Provide the (X, Y) coordinate of the cell's center where the given text is located.  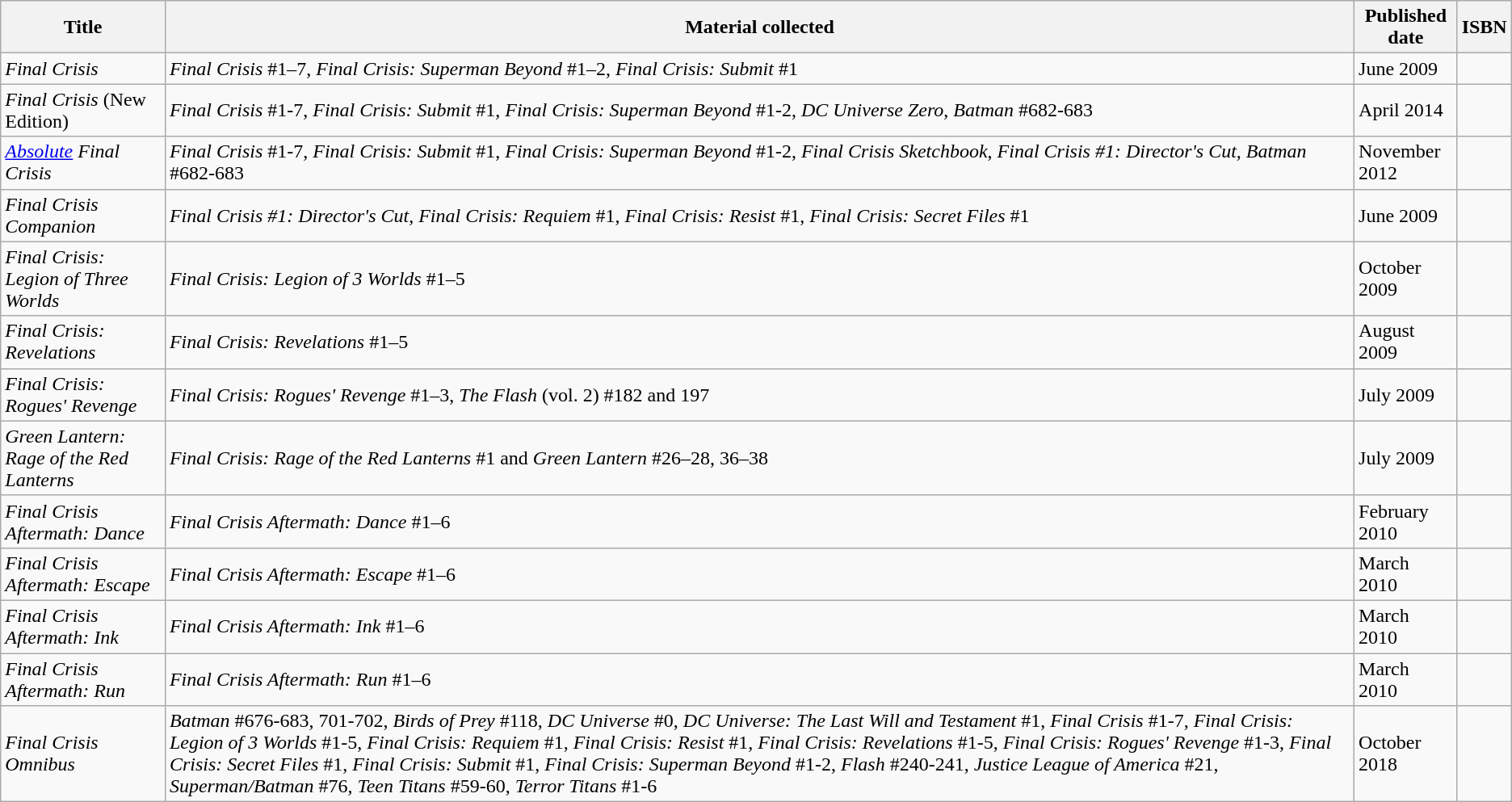
Final Crisis Aftermath: Escape (83, 573)
February 2010 (1406, 522)
Final Crisis Aftermath: Ink (83, 627)
Final Crisis: Legion of Three Worlds (83, 279)
Final Crisis #1: Director's Cut, Final Crisis: Requiem #1, Final Crisis: Resist #1, Final Crisis: Secret Files #1 (759, 215)
Final Crisis (New Edition) (83, 110)
October 2009 (1406, 279)
Final Crisis Omnibus (83, 754)
Absolute Final Crisis (83, 163)
Published date (1406, 27)
Final Crisis: Legion of 3 Worlds #1–5 (759, 279)
April 2014 (1406, 110)
Final Crisis #1–7, Final Crisis: Superman Beyond #1–2, Final Crisis: Submit #1 (759, 69)
August 2009 (1406, 342)
October 2018 (1406, 754)
November 2012 (1406, 163)
Final Crisis Companion (83, 215)
Final Crisis: Rogues' Revenge (83, 394)
Final Crisis Aftermath: Dance #1–6 (759, 522)
Title (83, 27)
Final Crisis Aftermath: Run (83, 678)
Final Crisis: Rogues' Revenge #1–3, The Flash (vol. 2) #182 and 197 (759, 394)
Final Crisis Aftermath: Run #1–6 (759, 678)
Final Crisis (83, 69)
Final Crisis: Revelations (83, 342)
Green Lantern: Rage of the Red Lanterns (83, 458)
Material collected (759, 27)
ISBN (1485, 27)
Final Crisis #1-7, Final Crisis: Submit #1, Final Crisis: Superman Beyond #1-2, DC Universe Zero, Batman #682-683 (759, 110)
Final Crisis: Rage of the Red Lanterns #1 and Green Lantern #26–28, 36–38 (759, 458)
Final Crisis: Revelations #1–5 (759, 342)
Final Crisis Aftermath: Ink #1–6 (759, 627)
Final Crisis Aftermath: Escape #1–6 (759, 573)
Final Crisis Aftermath: Dance (83, 522)
